Provide the [X, Y] coordinate of the cell's center where the given text is located.  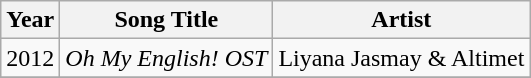
Artist [402, 20]
2012 [30, 58]
Year [30, 20]
Song Title [166, 20]
Liyana Jasmay & Altimet [402, 58]
Oh My English! OST [166, 58]
